Return the [x, y] coordinate for the center point of the cell that contains the specified text.  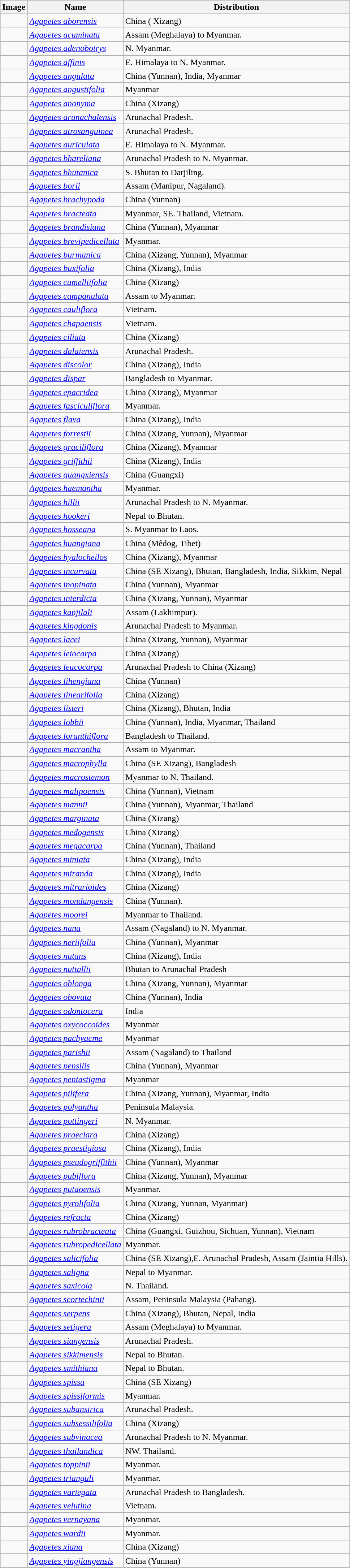
Agapetes hookeri [75, 516]
China (Yunnan), Thailand [236, 846]
Agapetes leiocarpa [75, 653]
China (Yunnan), India, Myanmar [236, 76]
Agapetes dalaiensis [75, 351]
China ( Xizang) [236, 21]
China (Xizang), Bhutan, Nepal, India [236, 1313]
Agapetes saxicola [75, 1286]
Agapetes hyalocheilos [75, 557]
Agapetes miranda [75, 873]
China (Guangxi, Guizhou, Sichuan, Yunnan), Vietnam [236, 1231]
Agapetes pentastigma [75, 1080]
Agapetes brachypoda [75, 200]
Agapetes serpens [75, 1313]
Agapetes refracta [75, 1217]
Agapetes hosseana [75, 530]
Agapetes forrestii [75, 433]
Agapetes brandisiana [75, 227]
Agapetes polyantha [75, 1107]
Agapetes spissa [75, 1382]
Agapetes oxycoccoides [75, 1024]
Agapetes macrantha [75, 750]
Agapetes wardii [75, 1533]
Agapetes ciliata [75, 337]
Agapetes smithiana [75, 1368]
Agapetes putaoensis [75, 1189]
Agapetes burmanica [75, 255]
Agapetes pubiflora [75, 1176]
China (Yunnan), India [236, 997]
Assam, Peninsula Malaysia (Pahang). [236, 1300]
Agapetes lacei [75, 640]
S. Bhutan to Darjiling. [236, 172]
China (Xizang), Bhutan, India [236, 708]
Agapetes cauliflora [75, 310]
Agapetes loranthiflora [75, 736]
China (Yunnan). [236, 901]
China (Xizang, Yunnan), Myanmar, India [236, 1093]
Agapetes listeri [75, 708]
Agapetes discolor [75, 364]
Agapetes auriculata [75, 144]
Agapetes hillii [75, 502]
Bangladesh to Myanmar. [236, 378]
Agapetes variegata [75, 1492]
Agapetes huangiana [75, 543]
Agapetes subansirica [75, 1409]
Agapetes nana [75, 928]
Agapetes subsessilifolia [75, 1423]
Agapetes rubropedicellata [75, 1244]
Agapetes parishii [75, 1052]
Agapetes yingjiangensis [75, 1561]
Agapetes rubrobracteata [75, 1231]
China (Yunnan), Vietnam [236, 791]
Agapetes bhareliana [75, 158]
China (SE Xizang),E. Arunachal Pradesh, Assam (Jaintia Hills). [236, 1258]
Agapetes buxifolia [75, 268]
China (Yunnan), India, Myanmar, Thailand [236, 722]
Agapetes toppinii [75, 1464]
Arunachal Pradesh to Bangladesh. [236, 1492]
Agapetes sikkimensis [75, 1355]
Arunachal Pradesh to Myanmar. [236, 626]
Assam (Lakhimpur). [236, 612]
India [236, 1011]
Agapetes neriifolia [75, 942]
NW. Thailand. [236, 1451]
N. Thailand. [236, 1286]
China (Mêdog, Tibet) [236, 543]
Agapetes anonyma [75, 103]
Agapetes bracteata [75, 213]
Agapetes pachyacme [75, 1038]
Agapetes angustifolia [75, 90]
Nepal to Myanmar. [236, 1272]
Agapetes kingdonis [75, 626]
Agapetes angulata [75, 76]
Agapetes scortechinii [75, 1300]
Agapetes lobbii [75, 722]
Agapetes lihengiana [75, 681]
Agapetes fasciculiflora [75, 406]
Assam (Manipur, Nagaland). [236, 186]
Agapetes siangensis [75, 1341]
Agapetes nutans [75, 956]
Agapetes mannii [75, 804]
Agapetes xiana [75, 1547]
Agapetes inopinata [75, 584]
Arunachal Pradesh to China (Xizang) [236, 667]
Agapetes praeclara [75, 1135]
Agapetes marginata [75, 818]
Agapetes mondangensis [75, 901]
China (SE Xizang), Bangladesh [236, 763]
Peninsula Malaysia. [236, 1107]
Agapetes obovata [75, 997]
Agapetes praestigiosa [75, 1148]
Agapetes subvinacea [75, 1437]
Agapetes aborensis [75, 21]
Agapetes guangxiensis [75, 475]
Agapetes medogensis [75, 832]
Agapetes kanjilali [75, 612]
Agapetes dispar [75, 378]
Agapetes trianguli [75, 1478]
Agapetes pseudogriffithii [75, 1162]
Agapetes setigera [75, 1327]
Agapetes pyrolifolia [75, 1203]
Assam (Nagaland) to N. Myanmar. [236, 928]
Agapetes linearifolia [75, 695]
Agapetes megacarpa [75, 846]
Agapetes thailandica [75, 1451]
Agapetes odontocera [75, 1011]
Agapetes salicifolia [75, 1258]
Distribution [236, 7]
Agapetes nuttallii [75, 969]
Assam (Nagaland) to Thailand [236, 1052]
Agapetes chapaensis [75, 323]
Agapetes adenobotrys [75, 48]
Agapetes spissiformis [75, 1396]
Agapetes graciliflora [75, 447]
Agapetes vernayana [75, 1520]
Bangladesh to Thailand. [236, 736]
China (Yunnan), Myanmar, Thailand [236, 804]
Agapetes velutina [75, 1506]
Myanmar to N. Thailand. [236, 777]
Agapetes leucocarpa [75, 667]
Myanmar, SE. Thailand, Vietnam. [236, 213]
Myanmar to Thailand. [236, 915]
Agapetes camelliifolia [75, 282]
Agapetes borii [75, 186]
Agapetes acuminata [75, 35]
Bhutan to Arunachal Pradesh [236, 969]
Agapetes pensilis [75, 1066]
China (Guangxi) [236, 475]
Agapetes bhutanica [75, 172]
Agapetes brevipedicellata [75, 241]
China (SE Xizang), Bhutan, Bangladesh, India, Sikkim, Nepal [236, 571]
Name [75, 7]
Agapetes macrostemon [75, 777]
Agapetes arunachalensis [75, 117]
Agapetes atrosanguinea [75, 131]
Image [14, 7]
Agapetes moorei [75, 915]
China (SE Xizang) [236, 1382]
Agapetes macrophylla [75, 763]
Agapetes flava [75, 420]
China (Xizang, Yunnan, Myanmar) [236, 1203]
Agapetes epacridea [75, 392]
Agapetes griffithii [75, 461]
Agapetes haemantha [75, 488]
Agapetes malipoensis [75, 791]
Agapetes oblonga [75, 983]
Agapetes saligna [75, 1272]
Agapetes interdicta [75, 598]
Agapetes miniata [75, 860]
S. Myanmar to Laos. [236, 530]
Agapetes pottingeri [75, 1121]
Agapetes incurvata [75, 571]
Agapetes campanulata [75, 296]
Agapetes affinis [75, 62]
Agapetes pilifera [75, 1093]
Agapetes mitrarioides [75, 887]
